Output the [X, Y] coordinate of the center of the cell containing the given text.  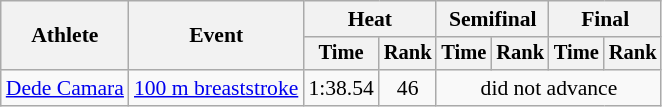
Semifinal [492, 19]
Final [605, 19]
1:38.54 [340, 88]
Heat [370, 19]
Event [216, 36]
did not advance [548, 88]
46 [408, 88]
100 m breaststroke [216, 88]
Athlete [65, 36]
Dede Camara [65, 88]
